Identify which cell holds the provided text, then report its (X, Y) central coordinate. 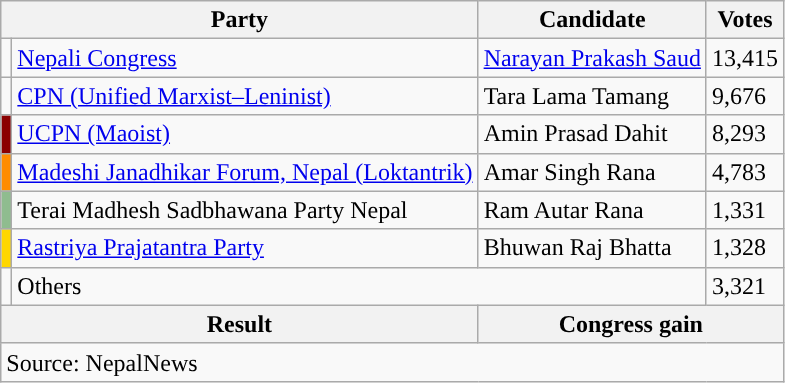
Narayan Prakash Saud (592, 58)
Congress gain (630, 324)
9,676 (744, 96)
CPN (Unified Marxist–Leninist) (245, 96)
Party (240, 20)
4,783 (744, 172)
Bhuwan Raj Bhatta (592, 248)
Tara Lama Tamang (592, 96)
Amar Singh Rana (592, 172)
Source: NepalNews (392, 362)
Ram Autar Rana (592, 210)
Madeshi Janadhikar Forum, Nepal (Loktantrik) (245, 172)
1,331 (744, 210)
13,415 (744, 58)
1,328 (744, 248)
Others (360, 286)
Rastriya Prajatantra Party (245, 248)
Candidate (592, 20)
Votes (744, 20)
Nepali Congress (245, 58)
8,293 (744, 134)
Terai Madhesh Sadbhawana Party Nepal (245, 210)
Amin Prasad Dahit (592, 134)
3,321 (744, 286)
Result (240, 324)
UCPN (Maoist) (245, 134)
